Capture the cell that displays the provided text and extract its [X, Y] central coordinate. 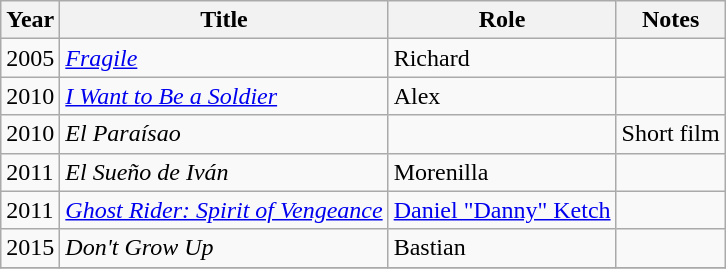
Year [30, 20]
Notes [670, 20]
Bastian [502, 248]
I Want to Be a Soldier [224, 96]
Alex [502, 96]
Ghost Rider: Spirit of Vengeance [224, 210]
Role [502, 20]
Fragile [224, 58]
Short film [670, 134]
Daniel "Danny" Ketch [502, 210]
El Paraísao [224, 134]
2015 [30, 248]
Morenilla [502, 172]
Don't Grow Up [224, 248]
Title [224, 20]
El Sueño de Iván [224, 172]
2005 [30, 58]
Richard [502, 58]
